Output the (x, y) coordinate of the center of the cell containing the given text.  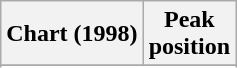
Peak position (189, 34)
Chart (1998) (72, 34)
